Scan for the cell matching the given text and deliver its [X, Y] coordinate at center. 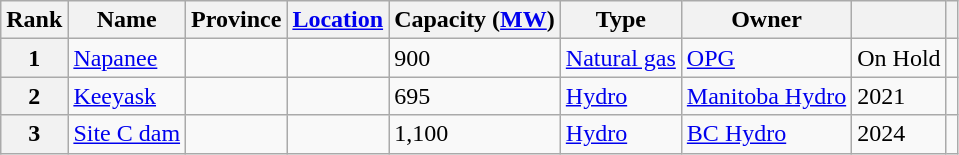
1 [34, 58]
Site C dam [127, 134]
Keeyask [127, 96]
2024 [899, 134]
Owner [766, 20]
2021 [899, 96]
695 [475, 96]
Name [127, 20]
2 [34, 96]
OPG [766, 58]
Manitoba Hydro [766, 96]
Location [338, 20]
3 [34, 134]
BC Hydro [766, 134]
1,100 [475, 134]
Type [620, 20]
Natural gas [620, 58]
Capacity (MW) [475, 20]
900 [475, 58]
Rank [34, 20]
Napanee [127, 58]
On Hold [899, 58]
Province [236, 20]
